From the cell containing the given text, extract its center point as (X, Y) coordinate. 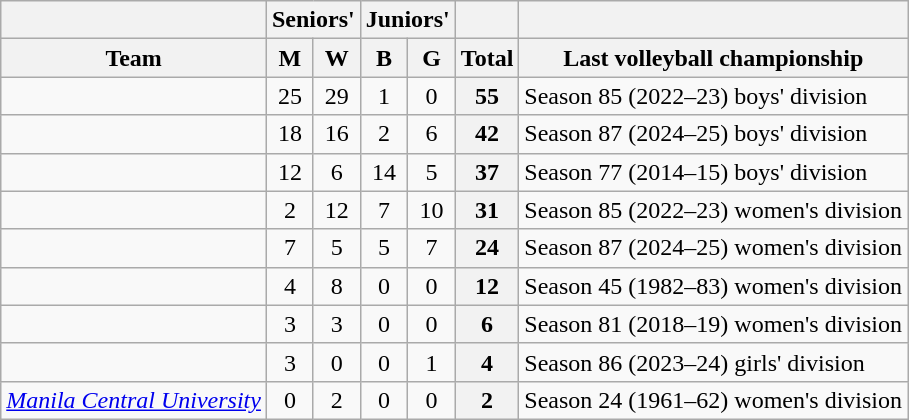
Season 45 (1982–83) women's division (714, 286)
Season 24 (1961–62) women's division (714, 400)
Season 85 (2022–23) boys' division (714, 96)
25 (290, 96)
Season 85 (2022–23) women's division (714, 210)
10 (432, 210)
Season 86 (2023–24) girls' division (714, 362)
42 (487, 134)
Season 87 (2024–25) women's division (714, 248)
31 (487, 210)
G (432, 58)
Team (134, 58)
Last volleyball championship (714, 58)
29 (336, 96)
18 (290, 134)
Season 87 (2024–25) boys' division (714, 134)
B (384, 58)
Season 81 (2018–19) women's division (714, 324)
Juniors' (408, 20)
16 (336, 134)
55 (487, 96)
37 (487, 172)
Total (487, 58)
14 (384, 172)
Seniors' (313, 20)
Season 77 (2014–15) boys' division (714, 172)
M (290, 58)
W (336, 58)
8 (336, 286)
Manila Central University (134, 400)
24 (487, 248)
